For the text-containing cell, return its midpoint in [X, Y] coordinate format. 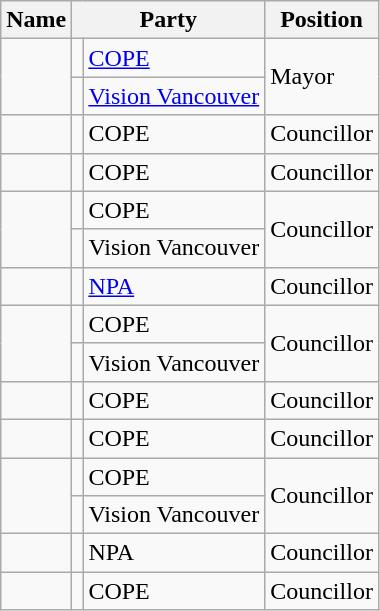
Mayor [322, 77]
Name [36, 20]
Party [168, 20]
Position [322, 20]
